Capture the cell that displays the provided text and extract its (X, Y) central coordinate. 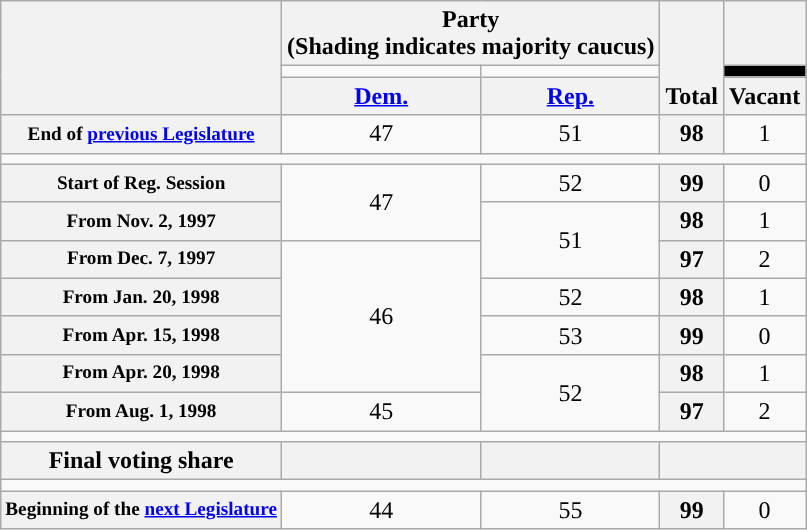
53 (570, 335)
From Apr. 15, 1998 (142, 335)
45 (382, 411)
From Apr. 20, 1998 (142, 373)
44 (382, 510)
From Nov. 2, 1997 (142, 221)
Party (Shading indicates majority caucus) (471, 34)
End of previous Legislature (142, 134)
46 (382, 316)
From Jan. 20, 1998 (142, 297)
55 (570, 510)
Start of Reg. Session (142, 183)
Dem. (382, 96)
Total (692, 58)
Vacant (764, 96)
Final voting share (142, 461)
Rep. (570, 96)
Beginning of the next Legislature (142, 510)
From Aug. 1, 1998 (142, 411)
From Dec. 7, 1997 (142, 259)
